Determine the (X, Y) coordinate at the center of the cell enclosing the given text.  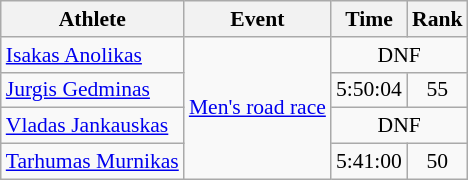
5:50:04 (369, 90)
Tarhumas Murnikas (92, 162)
Jurgis Gedminas (92, 90)
55 (438, 90)
Men's road race (258, 108)
Event (258, 19)
Isakas Anolikas (92, 55)
5:41:00 (369, 162)
Rank (438, 19)
Vladas Jankauskas (92, 126)
Time (369, 19)
50 (438, 162)
Athlete (92, 19)
